Identify which cell holds the provided text, then report its [X, Y] central coordinate. 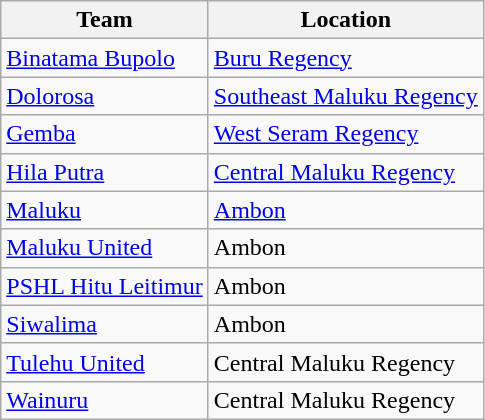
Binatama Bupolo [105, 58]
Team [105, 20]
Gemba [105, 134]
Wainuru [105, 400]
Dolorosa [105, 96]
Buru Regency [346, 58]
Maluku [105, 210]
Hila Putra [105, 172]
West Seram Regency [346, 134]
Maluku United [105, 248]
Southeast Maluku Regency [346, 96]
Siwalima [105, 324]
Location [346, 20]
PSHL Hitu Leitimur [105, 286]
Tulehu United [105, 362]
